Pinpoint the cell where the given text exists, returning its [x, y] midpoint coordinate. 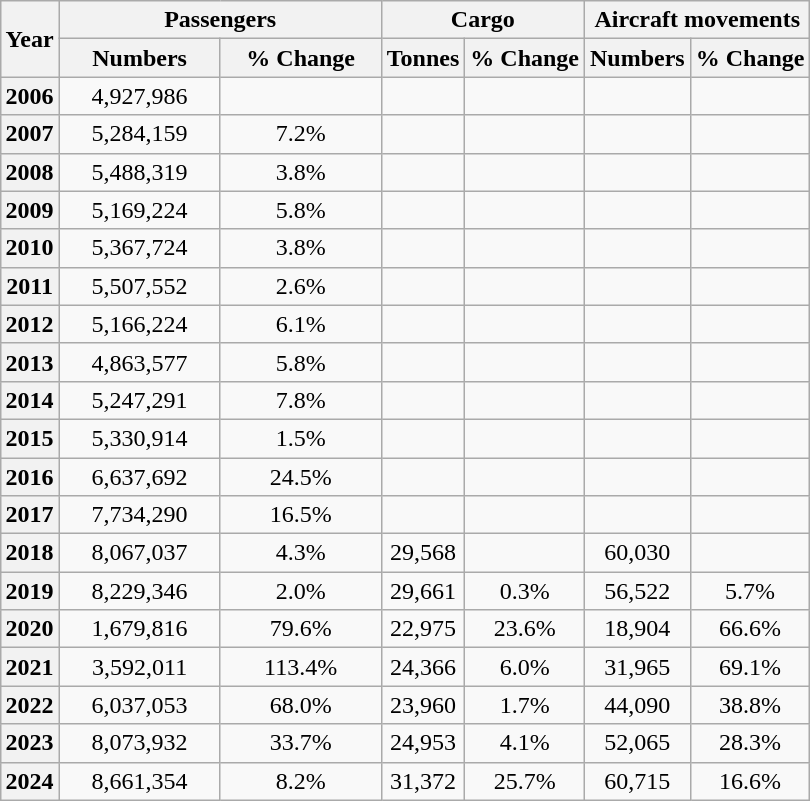
5,488,319 [140, 172]
7.2% [300, 134]
8,229,346 [140, 591]
0.3% [525, 591]
8,073,932 [140, 743]
1,679,816 [140, 629]
24,953 [423, 743]
4,927,986 [140, 96]
2.6% [300, 286]
6,037,053 [140, 705]
18,904 [638, 629]
4.1% [525, 743]
28.3% [750, 743]
Passengers [220, 20]
2023 [30, 743]
25.7% [525, 781]
5,169,224 [140, 210]
2007 [30, 134]
2020 [30, 629]
29,568 [423, 553]
7.8% [300, 400]
8,661,354 [140, 781]
1.7% [525, 705]
33.7% [300, 743]
2021 [30, 667]
7,734,290 [140, 515]
Tonnes [423, 58]
29,661 [423, 591]
23.6% [525, 629]
24.5% [300, 477]
52,065 [638, 743]
22,975 [423, 629]
24,366 [423, 667]
1.5% [300, 438]
5,247,291 [140, 400]
2011 [30, 286]
6.0% [525, 667]
5,507,552 [140, 286]
2.0% [300, 591]
4.3% [300, 553]
6.1% [300, 324]
4,863,577 [140, 362]
2013 [30, 362]
79.6% [300, 629]
5,330,914 [140, 438]
31,372 [423, 781]
2008 [30, 172]
2016 [30, 477]
16.6% [750, 781]
69.1% [750, 667]
31,965 [638, 667]
2022 [30, 705]
2017 [30, 515]
5,166,224 [140, 324]
2015 [30, 438]
8,067,037 [140, 553]
16.5% [300, 515]
5.7% [750, 591]
6,637,692 [140, 477]
23,960 [423, 705]
8.2% [300, 781]
44,090 [638, 705]
2009 [30, 210]
113.4% [300, 667]
60,715 [638, 781]
2019 [30, 591]
Year [30, 39]
Cargo [482, 20]
2024 [30, 781]
60,030 [638, 553]
38.8% [750, 705]
5,367,724 [140, 248]
56,522 [638, 591]
3,592,011 [140, 667]
2006 [30, 96]
2014 [30, 400]
5,284,159 [140, 134]
68.0% [300, 705]
2010 [30, 248]
Aircraft movements [698, 20]
2018 [30, 553]
66.6% [750, 629]
2012 [30, 324]
